Locate the cell with the specified text and output its (X, Y) center coordinate. 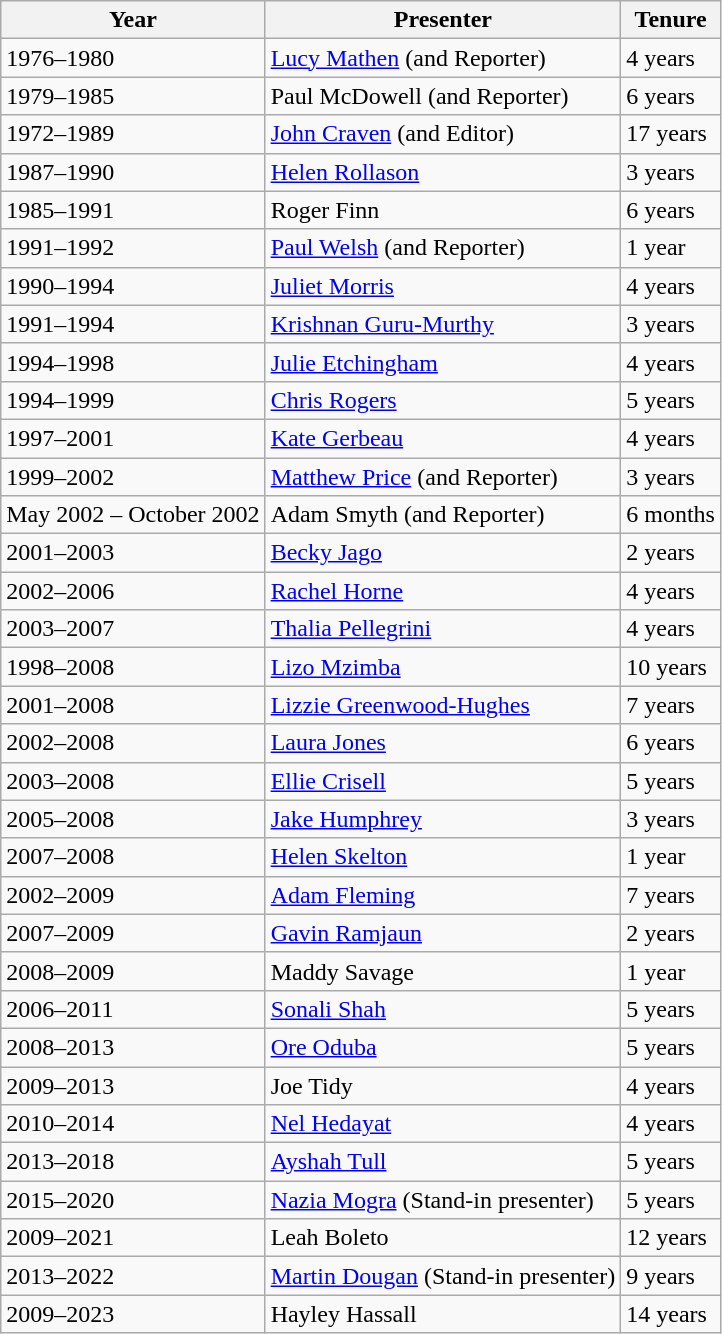
2010–2014 (133, 1124)
Chris Rogers (443, 400)
2003–2008 (133, 781)
1985–1991 (133, 210)
12 years (671, 1238)
2013–2018 (133, 1162)
Krishnan Guru-Murthy (443, 324)
2001–2008 (133, 705)
Gavin Ramjaun (443, 933)
Matthew Price (and Reporter) (443, 477)
Martin Dougan (Stand-in presenter) (443, 1276)
2009–2013 (133, 1085)
6 months (671, 515)
Helen Rollason (443, 172)
Maddy Savage (443, 971)
1991–1994 (133, 324)
May 2002 – October 2002 (133, 515)
1998–2008 (133, 667)
2007–2008 (133, 857)
10 years (671, 667)
Presenter (443, 20)
1994–1999 (133, 400)
2006–2011 (133, 1009)
Joe Tidy (443, 1085)
Ellie Crisell (443, 781)
Lizzie Greenwood-Hughes (443, 705)
Hayley Hassall (443, 1314)
Ayshah Tull (443, 1162)
2009–2021 (133, 1238)
Adam Smyth (and Reporter) (443, 515)
Thalia Pellegrini (443, 629)
1997–2001 (133, 438)
1990–1994 (133, 286)
14 years (671, 1314)
Leah Boleto (443, 1238)
Lucy Mathen (and Reporter) (443, 58)
Juliet Morris (443, 286)
2002–2006 (133, 591)
2008–2013 (133, 1047)
Ore Oduba (443, 1047)
Jake Humphrey (443, 819)
9 years (671, 1276)
17 years (671, 134)
Roger Finn (443, 210)
Rachel Horne (443, 591)
1976–1980 (133, 58)
1991–1992 (133, 248)
2005–2008 (133, 819)
2002–2009 (133, 895)
1972–1989 (133, 134)
Nazia Mogra (Stand-in presenter) (443, 1200)
Julie Etchingham (443, 362)
2001–2003 (133, 553)
John Craven (and Editor) (443, 134)
Laura Jones (443, 743)
Becky Jago (443, 553)
Tenure (671, 20)
2009–2023 (133, 1314)
Lizo Mzimba (443, 667)
1987–1990 (133, 172)
Helen Skelton (443, 857)
Adam Fleming (443, 895)
2002–2008 (133, 743)
Paul Welsh (and Reporter) (443, 248)
2003–2007 (133, 629)
Nel Hedayat (443, 1124)
1979–1985 (133, 96)
Year (133, 20)
Paul McDowell (and Reporter) (443, 96)
2013–2022 (133, 1276)
2015–2020 (133, 1200)
1999–2002 (133, 477)
Kate Gerbeau (443, 438)
Sonali Shah (443, 1009)
2008–2009 (133, 971)
2007–2009 (133, 933)
1994–1998 (133, 362)
